Extract the [X, Y] coordinate from the center of the cell holding the provided text.  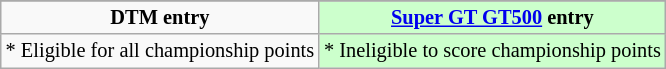
* Eligible for all championship points [160, 51]
DTM entry [160, 17]
* Ineligible to score championship points [492, 51]
Super GT GT500 entry [492, 17]
